Extract the (x, y) coordinate from the center of the cell holding the provided text.  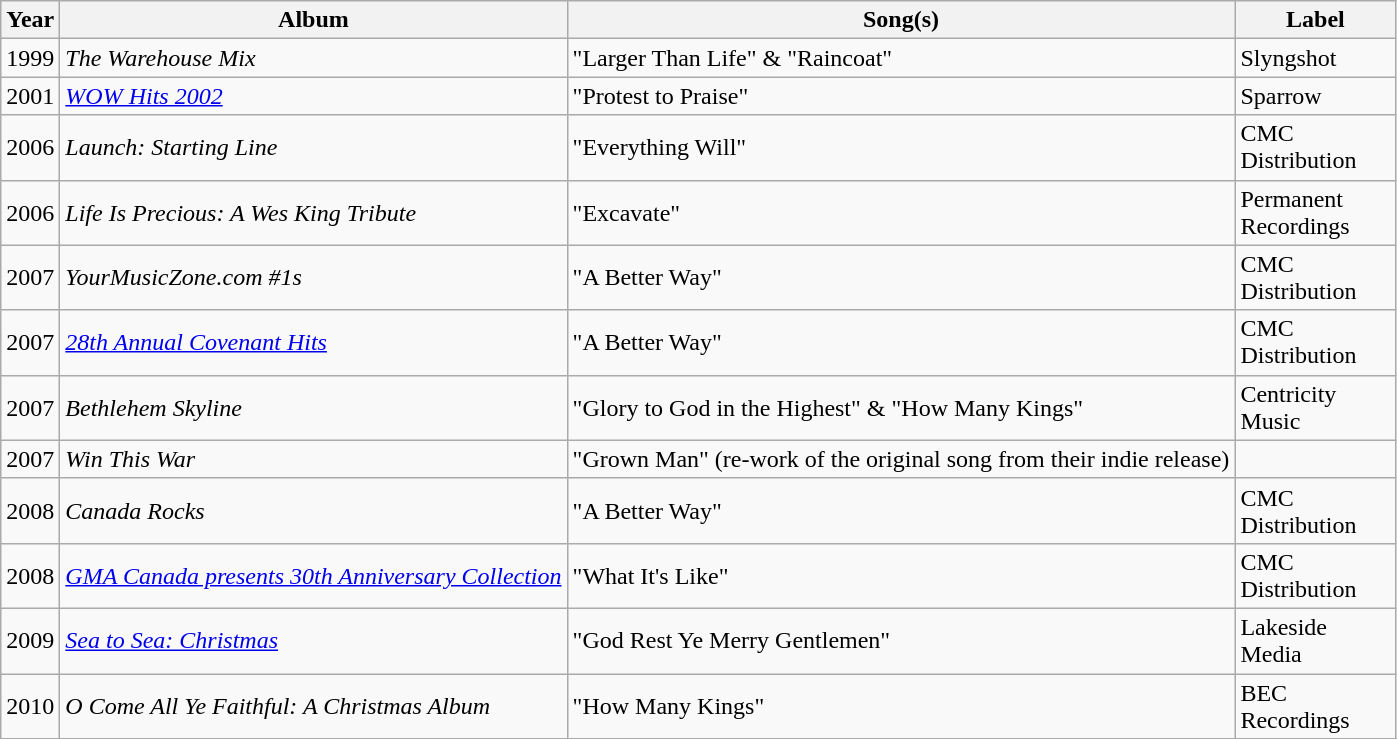
"Larger Than Life" & "Raincoat" (901, 58)
Year (30, 20)
Permanent Recordings (1316, 212)
Slyngshot (1316, 58)
Life Is Precious: A Wes King Tribute (314, 212)
"Excavate" (901, 212)
2001 (30, 96)
Canada Rocks (314, 510)
Win This War (314, 459)
Sea to Sea: Christmas (314, 640)
Bethlehem Skyline (314, 408)
GMA Canada presents 30th Anniversary Collection (314, 576)
"Grown Man" (re-work of the original song from their indie release) (901, 459)
O Come All Ye Faithful: A Christmas Album (314, 706)
2010 (30, 706)
"God Rest Ye Merry Gentlemen" (901, 640)
"Everything Will" (901, 148)
2009 (30, 640)
BEC Recordings (1316, 706)
YourMusicZone.com #1s (314, 278)
"What It's Like" (901, 576)
"Protest to Praise" (901, 96)
Album (314, 20)
Centricity Music (1316, 408)
Label (1316, 20)
Launch: Starting Line (314, 148)
The Warehouse Mix (314, 58)
1999 (30, 58)
WOW Hits 2002 (314, 96)
Song(s) (901, 20)
"Glory to God in the Highest" & "How Many Kings" (901, 408)
Lakeside Media (1316, 640)
28th Annual Covenant Hits (314, 342)
Sparrow (1316, 96)
"How Many Kings" (901, 706)
